Determine the [x, y] coordinate at the center of the cell enclosing the given text.  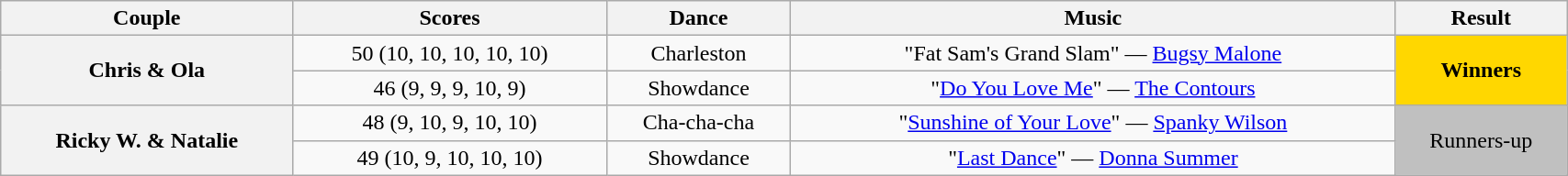
"Fat Sam's Grand Slam" — Bugsy Malone [1093, 53]
Ricky W. & Natalie [147, 140]
"Last Dance" — Donna Summer [1093, 158]
Charleston [698, 53]
Couple [147, 18]
49 (10, 9, 10, 10, 10) [450, 158]
Dance [698, 18]
"Do You Love Me" — The Contours [1093, 88]
Scores [450, 18]
Result [1481, 18]
50 (10, 10, 10, 10, 10) [450, 53]
48 (9, 10, 9, 10, 10) [450, 123]
Chris & Ola [147, 71]
Runners-up [1481, 140]
Music [1093, 18]
46 (9, 9, 9, 10, 9) [450, 88]
Winners [1481, 71]
"Sunshine of Your Love" — Spanky Wilson [1093, 123]
Cha-cha-cha [698, 123]
